Scan for the cell matching the given text and deliver its [x, y] coordinate at center. 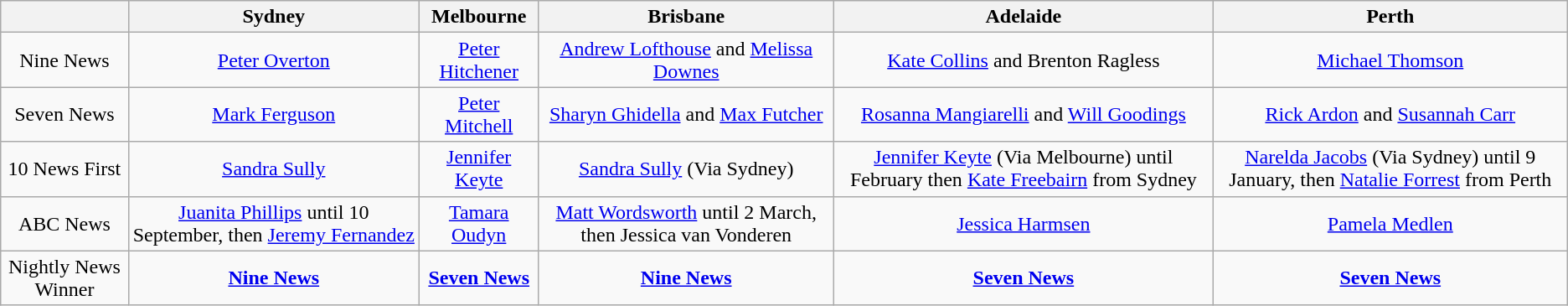
10 News First [64, 169]
Tamara Oudyn [478, 223]
Jennifer Keyte [478, 169]
ABC News [64, 223]
Rosanna Mangiarelli and Will Goodings [1024, 114]
Sydney [273, 17]
Perth [1390, 17]
Mark Ferguson [273, 114]
Adelaide [1024, 17]
Michael Thomson [1390, 60]
Narelda Jacobs (Via Sydney) until 9 January, then Natalie Forrest from Perth [1390, 169]
Rick Ardon and Susannah Carr [1390, 114]
Sharyn Ghidella and Max Futcher [686, 114]
Pamela Medlen [1390, 223]
Juanita Phillips until 10 September, then Jeremy Fernandez [273, 223]
Sandra Sully (Via Sydney) [686, 169]
Peter Overton [273, 60]
Andrew Lofthouse and Melissa Downes [686, 60]
Matt Wordsworth until 2 March, then Jessica van Vonderen [686, 223]
Jessica Harmsen [1024, 223]
Melbourne [478, 17]
Sandra Sully [273, 169]
Peter Mitchell [478, 114]
Nightly News Winner [64, 278]
Peter Hitchener [478, 60]
Brisbane [686, 17]
Kate Collins and Brenton Ragless [1024, 60]
Jennifer Keyte (Via Melbourne) until February then Kate Freebairn from Sydney [1024, 169]
